Pinpoint the cell where the given text exists, returning its [x, y] midpoint coordinate. 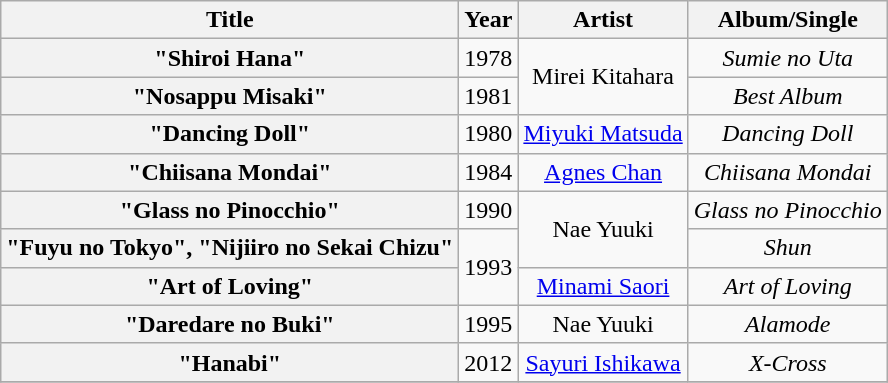
1980 [488, 134]
1990 [488, 210]
"Fuyu no Tokyo", "Nijiiro no Sekai Chizu" [230, 248]
Mirei Kitahara [603, 77]
Dancing Doll [788, 134]
1978 [488, 58]
2012 [488, 362]
Minami Saori [603, 286]
Glass no Pinocchio [788, 210]
Alamode [788, 324]
Artist [603, 20]
Sayuri Ishikawa [603, 362]
"Chiisana Mondai" [230, 172]
"Glass no Pinocchio" [230, 210]
"Daredare no Buki" [230, 324]
Agnes Chan [603, 172]
1993 [488, 267]
"Hanabi" [230, 362]
"Dancing Doll" [230, 134]
Chiisana Mondai [788, 172]
Sumie no Uta [788, 58]
Album/Single [788, 20]
"Shiroi Hana" [230, 58]
Art of Loving [788, 286]
Miyuki Matsuda [603, 134]
Title [230, 20]
1995 [488, 324]
X-Cross [788, 362]
"Art of Loving" [230, 286]
1984 [488, 172]
Shun [788, 248]
1981 [488, 96]
Year [488, 20]
"Nosappu Misaki" [230, 96]
Best Album [788, 96]
